Determine the (X, Y) coordinate at the center of the cell enclosing the given text.  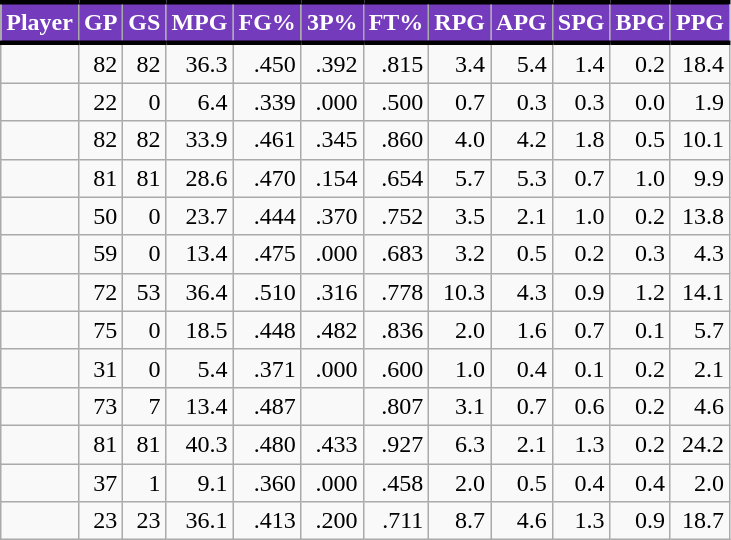
.444 (267, 216)
.487 (267, 406)
0.6 (581, 406)
8.7 (460, 521)
.345 (332, 140)
9.9 (700, 178)
.482 (332, 330)
.370 (332, 216)
50 (100, 216)
.413 (267, 521)
1.4 (581, 63)
18.5 (200, 330)
6.3 (460, 444)
3.5 (460, 216)
3.4 (460, 63)
22 (100, 102)
.154 (332, 178)
9.1 (200, 483)
1.2 (640, 292)
33.9 (200, 140)
.815 (396, 63)
.450 (267, 63)
.433 (332, 444)
1.8 (581, 140)
59 (100, 254)
5.3 (522, 178)
4.2 (522, 140)
GS (144, 22)
RPG (460, 22)
1.9 (700, 102)
.752 (396, 216)
.480 (267, 444)
4.0 (460, 140)
7 (144, 406)
.927 (396, 444)
.836 (396, 330)
36.3 (200, 63)
53 (144, 292)
MPG (200, 22)
40.3 (200, 444)
72 (100, 292)
.339 (267, 102)
SPG (581, 22)
.475 (267, 254)
GP (100, 22)
73 (100, 406)
.371 (267, 368)
.500 (396, 102)
10.3 (460, 292)
13.8 (700, 216)
0.0 (640, 102)
.392 (332, 63)
.778 (396, 292)
Player (40, 22)
75 (100, 330)
.316 (332, 292)
.461 (267, 140)
.458 (396, 483)
.860 (396, 140)
1.6 (522, 330)
18.7 (700, 521)
.711 (396, 521)
24.2 (700, 444)
.654 (396, 178)
FT% (396, 22)
36.4 (200, 292)
.200 (332, 521)
1 (144, 483)
.683 (396, 254)
.600 (396, 368)
10.1 (700, 140)
PPG (700, 22)
31 (100, 368)
APG (522, 22)
23.7 (200, 216)
.510 (267, 292)
BPG (640, 22)
3.2 (460, 254)
3.1 (460, 406)
.360 (267, 483)
37 (100, 483)
36.1 (200, 521)
3P% (332, 22)
FG% (267, 22)
.807 (396, 406)
18.4 (700, 63)
28.6 (200, 178)
14.1 (700, 292)
.470 (267, 178)
.448 (267, 330)
6.4 (200, 102)
